Provide the (x, y) coordinate of the cell's center where the given text is located.  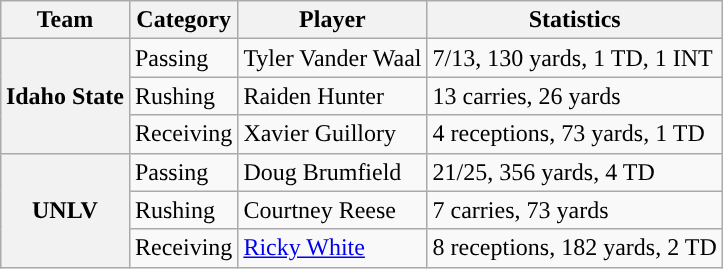
Doug Brumfield (332, 172)
UNLV (64, 210)
Xavier Guillory (332, 134)
8 receptions, 182 yards, 2 TD (574, 248)
Player (332, 20)
Ricky White (332, 248)
Category (183, 20)
Team (64, 20)
Statistics (574, 20)
Idaho State (64, 96)
7/13, 130 yards, 1 TD, 1 INT (574, 58)
Courtney Reese (332, 210)
Raiden Hunter (332, 96)
13 carries, 26 yards (574, 96)
21/25, 356 yards, 4 TD (574, 172)
4 receptions, 73 yards, 1 TD (574, 134)
Tyler Vander Waal (332, 58)
7 carries, 73 yards (574, 210)
